Search for the cell housing the specified text and yield its [x, y] center coordinate. 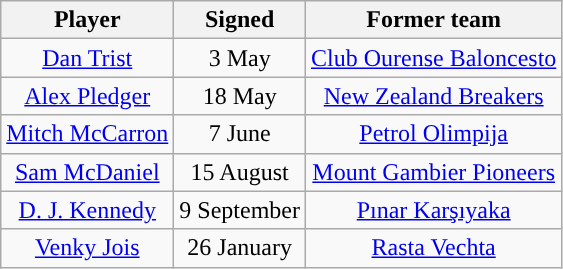
3 May [240, 58]
Club Ourense Baloncesto [433, 58]
Signed [240, 20]
Sam McDaniel [88, 172]
26 January [240, 248]
15 August [240, 172]
Mount Gambier Pioneers [433, 172]
Pınar Karşıyaka [433, 210]
Former team [433, 20]
Petrol Olimpija [433, 134]
Alex Pledger [88, 96]
9 September [240, 210]
Dan Trist [88, 58]
18 May [240, 96]
New Zealand Breakers [433, 96]
Mitch McCarron [88, 134]
Rasta Vechta [433, 248]
Player [88, 20]
D. J. Kennedy [88, 210]
7 June [240, 134]
Venky Jois [88, 248]
